Detect which cell encompasses the target text, then output its [x, y] center coordinate. 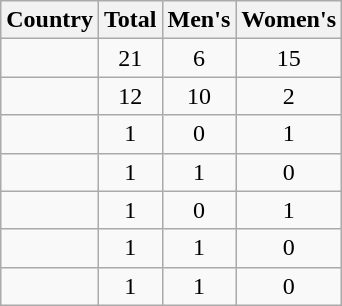
Total [130, 20]
10 [199, 96]
6 [199, 58]
15 [289, 58]
Men's [199, 20]
2 [289, 96]
Country [50, 20]
Women's [289, 20]
12 [130, 96]
21 [130, 58]
